Detect which cell encompasses the target text, then output its [X, Y] center coordinate. 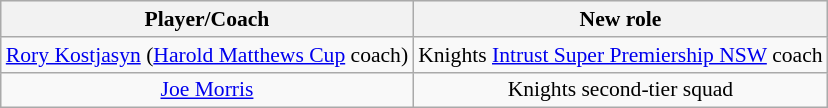
Knights second-tier squad [620, 90]
Player/Coach [207, 19]
Knights Intrust Super Premiership NSW coach [620, 55]
Joe Morris [207, 90]
Rory Kostjasyn (Harold Matthews Cup coach) [207, 55]
New role [620, 19]
